Output the (X, Y) coordinate of the center of the cell containing the given text.  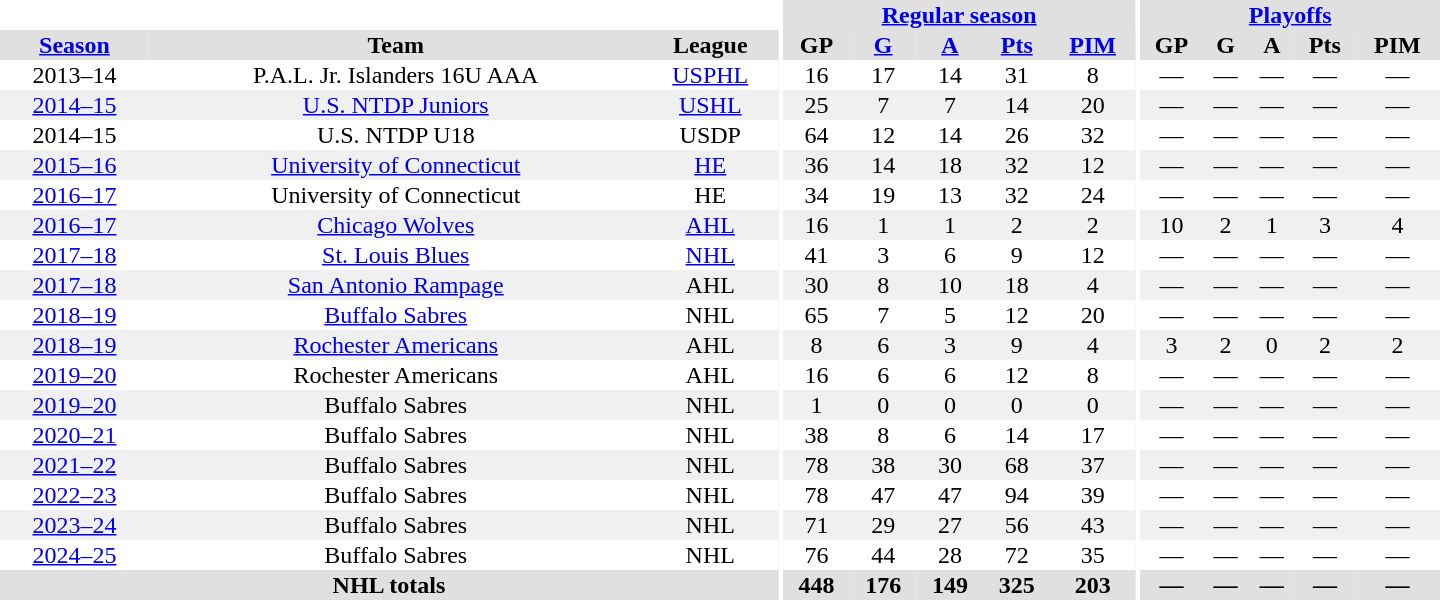
448 (816, 585)
Playoffs (1290, 15)
325 (1016, 585)
USHL (710, 105)
26 (1016, 135)
2020–21 (74, 435)
U.S. NTDP U18 (396, 135)
76 (816, 555)
Season (74, 45)
2023–24 (74, 525)
P.A.L. Jr. Islanders 16U AAA (396, 75)
65 (816, 315)
41 (816, 255)
13 (950, 195)
176 (884, 585)
2013–14 (74, 75)
72 (1016, 555)
203 (1092, 585)
28 (950, 555)
34 (816, 195)
2021–22 (74, 465)
24 (1092, 195)
71 (816, 525)
56 (1016, 525)
San Antonio Rampage (396, 285)
League (710, 45)
U.S. NTDP Juniors (396, 105)
35 (1092, 555)
2024–25 (74, 555)
Chicago Wolves (396, 225)
2022–23 (74, 495)
94 (1016, 495)
68 (1016, 465)
27 (950, 525)
USDP (710, 135)
Team (396, 45)
Regular season (959, 15)
5 (950, 315)
2015–16 (74, 165)
44 (884, 555)
USPHL (710, 75)
149 (950, 585)
36 (816, 165)
64 (816, 135)
19 (884, 195)
NHL totals (389, 585)
43 (1092, 525)
St. Louis Blues (396, 255)
39 (1092, 495)
29 (884, 525)
25 (816, 105)
31 (1016, 75)
37 (1092, 465)
